Determine the [x, y] coordinate at the center of the cell enclosing the given text.  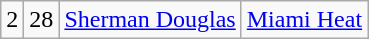
2 [12, 20]
Miami Heat [304, 20]
Sherman Douglas [150, 20]
28 [42, 20]
